Search for the cell housing the specified text and yield its [x, y] center coordinate. 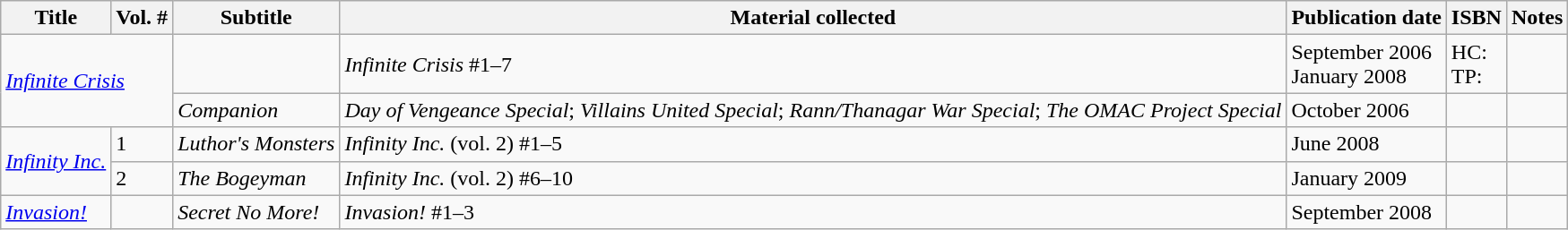
Infinite Crisis #1–7 [813, 64]
Vol. # [142, 18]
ISBN [1476, 18]
1 [142, 144]
Day of Vengeance Special; Villains United Special; Rann/Thanagar War Special; The OMAC Project Special [813, 110]
Subtitle [256, 18]
June 2008 [1366, 144]
Title [56, 18]
Infinite Crisis [87, 81]
Companion [256, 110]
October 2006 [1366, 110]
Material collected [813, 18]
September 2006January 2008 [1366, 64]
Infinity Inc. (vol. 2) #1–5 [813, 144]
September 2008 [1366, 212]
Invasion! [56, 212]
The Bogeyman [256, 178]
Secret No More! [256, 212]
Notes [1537, 18]
Luthor's Monsters [256, 144]
HC: TP: [1476, 64]
Infinity Inc. (vol. 2) #6–10 [813, 178]
Infinity Inc. [56, 161]
2 [142, 178]
Publication date [1366, 18]
Invasion! #1–3 [813, 212]
January 2009 [1366, 178]
